Find where the given text appears and provide that cell's center as (X, Y) coordinate. 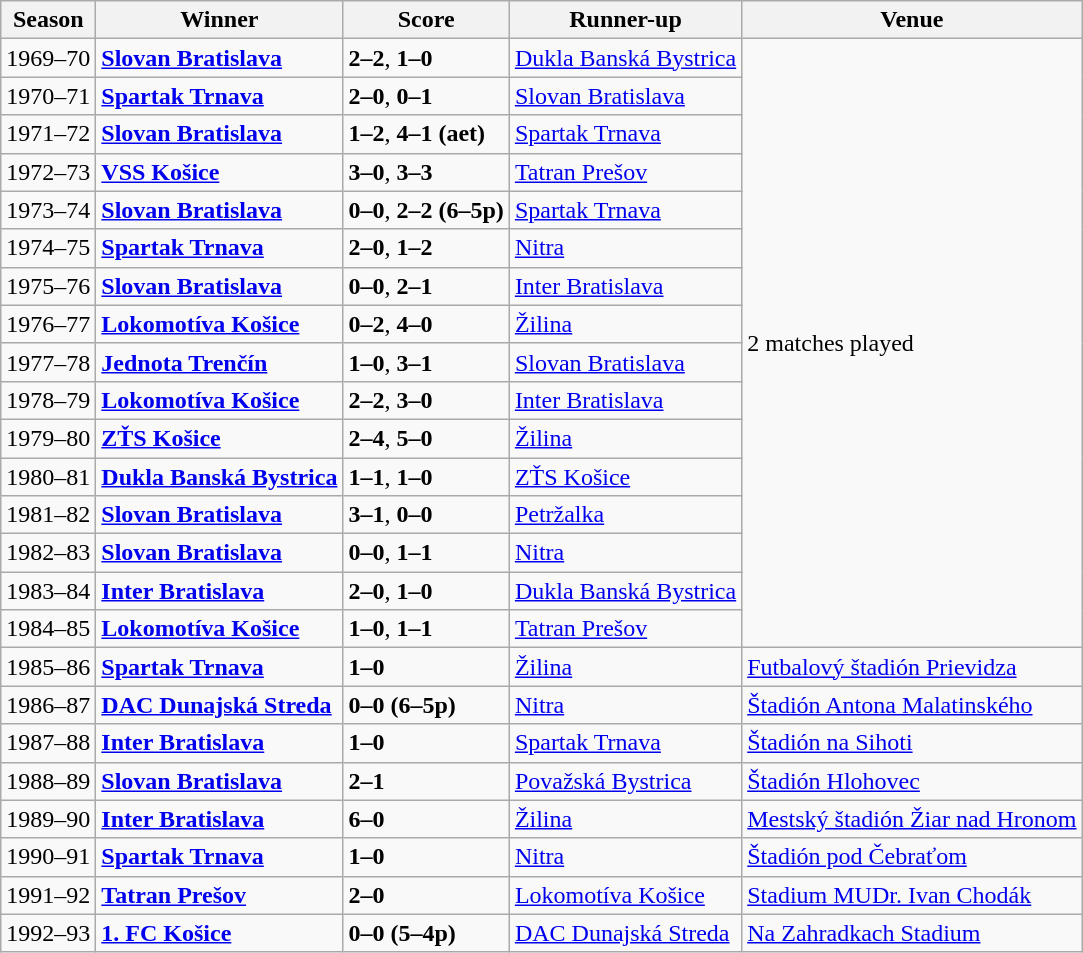
0–0, 2–2 (6–5p) (426, 210)
Stadium MUDr. Ivan Chodák (912, 895)
Futbalový štadión Prievidza (912, 667)
Petržalka (625, 515)
Na Zahradkach Stadium (912, 933)
1982–83 (48, 553)
2–0, 0–1 (426, 96)
1974–75 (48, 248)
Runner-up (625, 20)
Štadión Hlohovec (912, 781)
Score (426, 20)
2 matches played (912, 344)
Winner (220, 20)
1987–88 (48, 743)
1975–76 (48, 286)
2–0 (426, 895)
1986–87 (48, 705)
2–1 (426, 781)
1984–85 (48, 629)
VSS Košice (220, 172)
2–4, 5–0 (426, 438)
1980–81 (48, 477)
1989–90 (48, 819)
1978–79 (48, 400)
2–2, 3–0 (426, 400)
1988–89 (48, 781)
1977–78 (48, 362)
1970–71 (48, 96)
Venue (912, 20)
0–0, 2–1 (426, 286)
1–0, 1–1 (426, 629)
1. FC Košice (220, 933)
0–0, 1–1 (426, 553)
0–0 (5–4p) (426, 933)
1969–70 (48, 58)
1991–92 (48, 895)
Štadión pod Čebraťom (912, 857)
1979–80 (48, 438)
3–1, 0–0 (426, 515)
1972–73 (48, 172)
0–0 (6–5p) (426, 705)
2–2, 1–0 (426, 58)
1976–77 (48, 324)
2–0, 1–0 (426, 591)
Season (48, 20)
1–0, 3–1 (426, 362)
1–1, 1–0 (426, 477)
1990–91 (48, 857)
1973–74 (48, 210)
3–0, 3–3 (426, 172)
6–0 (426, 819)
1971–72 (48, 134)
Štadión Antona Malatinského (912, 705)
Štadión na Sihoti (912, 743)
Mestský štadión Žiar nad Hronom (912, 819)
Jednota Trenčín (220, 362)
1981–82 (48, 515)
1–2, 4–1 (aet) (426, 134)
1983–84 (48, 591)
1992–93 (48, 933)
1985–86 (48, 667)
Považská Bystrica (625, 781)
2–0, 1–2 (426, 248)
0–2, 4–0 (426, 324)
